Find where the given text appears and provide that cell's center as (X, Y) coordinate. 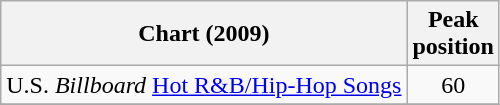
Peakposition (453, 34)
Chart (2009) (204, 34)
60 (453, 85)
U.S. Billboard Hot R&B/Hip-Hop Songs (204, 85)
